Extract the [x, y] coordinate from the center of the cell holding the provided text.  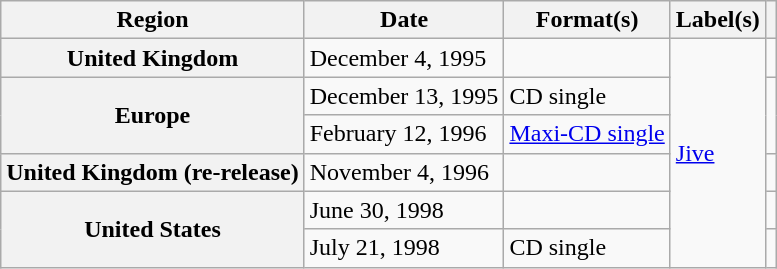
November 4, 1996 [404, 172]
Format(s) [587, 20]
Europe [152, 115]
United Kingdom [152, 58]
December 4, 1995 [404, 58]
Maxi-CD single [587, 134]
February 12, 1996 [404, 134]
Label(s) [718, 20]
December 13, 1995 [404, 96]
July 21, 1998 [404, 248]
Jive [718, 153]
Region [152, 20]
June 30, 1998 [404, 210]
United Kingdom (re-release) [152, 172]
Date [404, 20]
United States [152, 229]
